Find where the given text appears and provide that cell's center as [X, Y] coordinate. 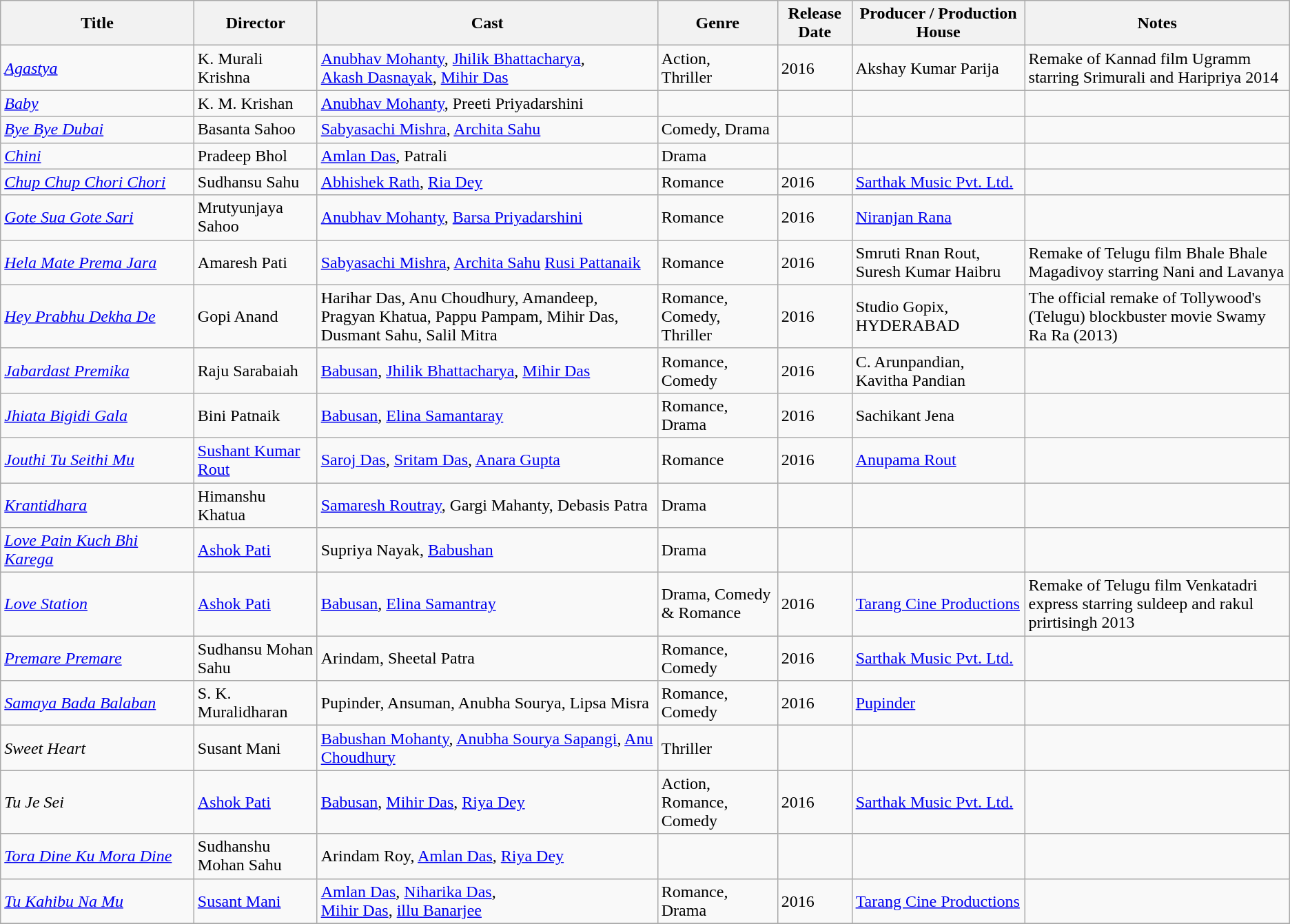
Amlan Das, Niharika Das,Mihir Das, illu Banarjee [487, 901]
Tora Dine Ku Mora Dine [98, 856]
Remake of Telugu film Venkatadri express starring suldeep and rakul prirtisingh 2013 [1157, 604]
K. Murali Krishna [255, 68]
Agastya [98, 68]
Anubhav Mohanty, Jhilik Bhattacharya,Akash Dasnayak, Mihir Das [487, 68]
Romance, Comedy, Thriller [717, 316]
Sudhanshu Mohan Sahu [255, 856]
Sweet Heart [98, 748]
Love Station [98, 604]
Saroj Das, Sritam Das, Anara Gupta [487, 460]
Bye Bye Dubai [98, 130]
Pupinder, Ansuman, Anubha Sourya, Lipsa Misra [487, 703]
Jouthi Tu Seithi Mu [98, 460]
Remake of Kannad film Ugramm starring Srimurali and Haripriya 2014 [1157, 68]
Abhishek Rath, Ria Dey [487, 182]
Chup Chup Chori Chori [98, 182]
Samaresh Routray, Gargi Mahanty, Debasis Patra [487, 504]
Smruti Rnan Rout, Suresh Kumar Haibru [939, 262]
Baby [98, 103]
Sachikant Jena [939, 415]
Mrutyunjaya Sahoo [255, 218]
Genre [717, 23]
Arindam, Sheetal Patra [487, 659]
K. M. Krishan [255, 103]
Himanshu Khatua [255, 504]
Thriller [717, 748]
Anupama Rout [939, 460]
Tu Je Sei [98, 802]
Sabyasachi Mishra, Archita Sahu [487, 130]
Action,Thriller [717, 68]
Pupinder [939, 703]
Remake of Telugu film Bhale Bhale Magadivoy starring Nani and Lavanya [1157, 262]
Amlan Das, Patrali [487, 156]
Basanta Sahoo [255, 130]
Sushant Kumar Rout [255, 460]
Akshay Kumar Parija [939, 68]
Babusan, Elina Samantray [487, 604]
Anubhav Mohanty, Preeti Priyadarshini [487, 103]
Drama, Comedy & Romance [717, 604]
Gote Sua Gote Sari [98, 218]
C. Arunpandian, Kavitha Pandian [939, 371]
Studio Gopix, HYDERABAD [939, 316]
Babusan, Mihir Das, Riya Dey [487, 802]
Hela Mate Prema Jara [98, 262]
Jabardast Premika [98, 371]
Harihar Das, Anu Choudhury, Amandeep, Pragyan Khatua, Pappu Pampam, Mihir Das, Dusmant Sahu, Salil Mitra [487, 316]
Cast [487, 23]
Hey Prabhu Dekha De [98, 316]
Babusan, Jhilik Bhattacharya, Mihir Das [487, 371]
Notes [1157, 23]
Bini Patnaik [255, 415]
Sudhansu Mohan Sahu [255, 659]
Premare Premare [98, 659]
Comedy, Drama [717, 130]
S. K. Muralidharan [255, 703]
Sabyasachi Mishra, Archita Sahu Rusi Pattanaik [487, 262]
Samaya Bada Balaban [98, 703]
Tu Kahibu Na Mu [98, 901]
Title [98, 23]
Raju Sarabaiah [255, 371]
The official remake of Tollywood's (Telugu) blockbuster movie Swamy Ra Ra (2013) [1157, 316]
Action, Romance, Comedy [717, 802]
Arindam Roy, Amlan Das, Riya Dey [487, 856]
Director [255, 23]
Pradeep Bhol [255, 156]
Jhiata Bigidi Gala [98, 415]
Anubhav Mohanty, Barsa Priyadarshini [487, 218]
Babusan, Elina Samantaray [487, 415]
Release Date [815, 23]
Krantidhara [98, 504]
Chini [98, 156]
Niranjan Rana [939, 218]
Love Pain Kuch Bhi Karega [98, 550]
Babushan Mohanty, Anubha Sourya Sapangi, Anu Choudhury [487, 748]
Supriya Nayak, Babushan [487, 550]
Amaresh Pati [255, 262]
Gopi Anand [255, 316]
Producer / Production House [939, 23]
Sudhansu Sahu [255, 182]
